Extract the (X, Y) coordinate from the center of the cell holding the provided text.  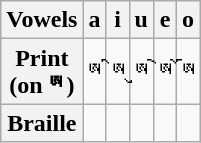
ཨེ (164, 72)
Print (on ཨ ) (42, 72)
ཨོ (188, 72)
Braille (42, 123)
Vowels (42, 20)
i (118, 20)
u (141, 20)
a (94, 20)
ཨ (94, 72)
ཨི (118, 72)
e (164, 20)
o (188, 20)
ཨུ (141, 72)
